Capture the cell that displays the provided text and extract its [x, y] central coordinate. 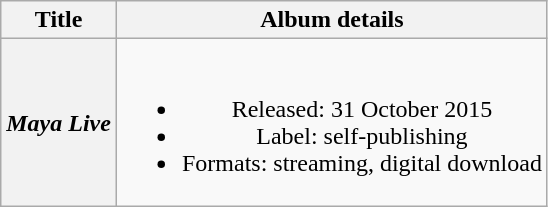
Album details [332, 20]
Maya Live [59, 122]
Released: 31 October 2015Label: self-publishingFormats: streaming, digital download [332, 122]
Title [59, 20]
